Extract the [x, y] coordinate from the center of the cell holding the provided text.  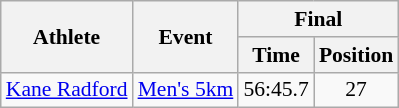
Athlete [67, 36]
Position [356, 55]
56:45.7 [276, 90]
Final [318, 19]
Kane Radford [67, 90]
27 [356, 90]
Men's 5km [186, 90]
Event [186, 36]
Time [276, 55]
